From the cell containing the given text, extract its center point as [x, y] coordinate. 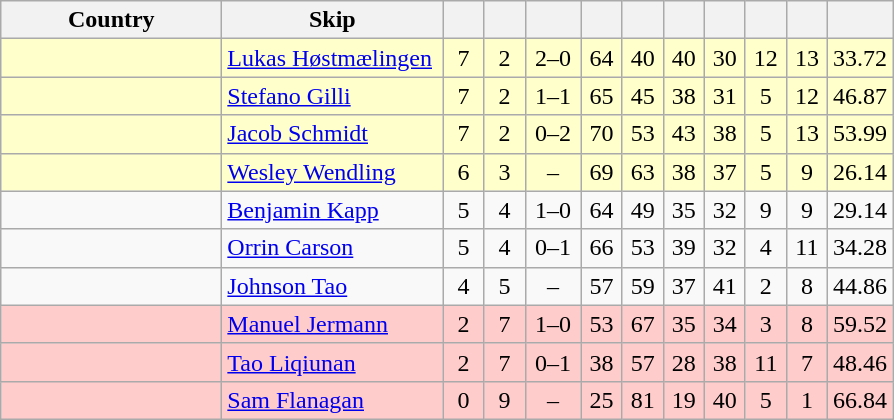
Manuel Jermann [332, 324]
28 [684, 362]
25 [602, 400]
69 [602, 172]
Wesley Wendling [332, 172]
44.86 [860, 286]
39 [684, 248]
48.46 [860, 362]
65 [602, 96]
43 [684, 134]
Johnson Tao [332, 286]
34 [724, 324]
2–0 [553, 58]
Stefano Gilli [332, 96]
Country [112, 20]
1 [806, 400]
1–1 [553, 96]
66.84 [860, 400]
Jacob Schmidt [332, 134]
Benjamin Kapp [332, 210]
66 [602, 248]
Tao Liqiunan [332, 362]
45 [642, 96]
Sam Flanagan [332, 400]
46.87 [860, 96]
63 [642, 172]
53.99 [860, 134]
41 [724, 286]
33.72 [860, 58]
67 [642, 324]
6 [464, 172]
26.14 [860, 172]
34.28 [860, 248]
30 [724, 58]
81 [642, 400]
49 [642, 210]
19 [684, 400]
31 [724, 96]
70 [602, 134]
Orrin Carson [332, 248]
0 [464, 400]
0–2 [553, 134]
Lukas Høstmælingen [332, 58]
59.52 [860, 324]
Skip [332, 20]
29.14 [860, 210]
59 [642, 286]
